Capture the cell that displays the provided text and extract its (X, Y) central coordinate. 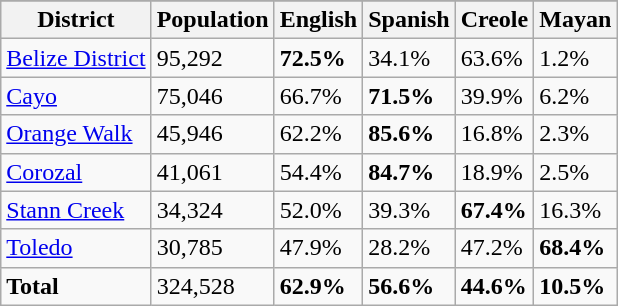
47.2% (494, 248)
Mayan (576, 20)
English (318, 20)
30,785 (212, 248)
Toledo (76, 248)
6.2% (576, 96)
72.5% (318, 58)
85.6% (409, 134)
28.2% (409, 248)
62.2% (318, 134)
16.8% (494, 134)
47.9% (318, 248)
324,528 (212, 286)
2.5% (576, 172)
Creole (494, 20)
63.6% (494, 58)
Belize District (76, 58)
56.6% (409, 286)
41,061 (212, 172)
34,324 (212, 210)
Stann Creek (76, 210)
16.3% (576, 210)
Orange Walk (76, 134)
Total (76, 286)
95,292 (212, 58)
44.6% (494, 286)
67.4% (494, 210)
Corozal (76, 172)
18.9% (494, 172)
62.9% (318, 286)
66.7% (318, 96)
10.5% (576, 286)
Cayo (76, 96)
2.3% (576, 134)
Spanish (409, 20)
District (76, 20)
34.1% (409, 58)
52.0% (318, 210)
71.5% (409, 96)
45,946 (212, 134)
84.7% (409, 172)
39.9% (494, 96)
68.4% (576, 248)
Population (212, 20)
39.3% (409, 210)
54.4% (318, 172)
75,046 (212, 96)
1.2% (576, 58)
